Provide the (x, y) coordinate of the cell's center where the given text is located.  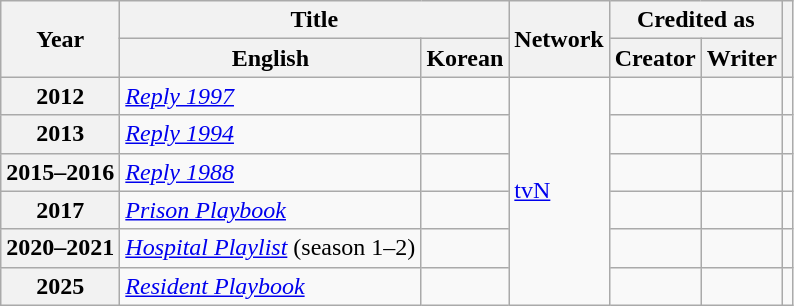
tvN (559, 191)
Resident Playbook (270, 286)
Korean (465, 58)
2025 (60, 286)
Writer (742, 58)
2020–2021 (60, 248)
Title (314, 20)
2012 (60, 96)
Creator (655, 58)
Year (60, 39)
English (270, 58)
2015–2016 (60, 172)
Network (559, 39)
Reply 1994 (270, 134)
2013 (60, 134)
Hospital Playlist (season 1–2) (270, 248)
Prison Playbook (270, 210)
Reply 1997 (270, 96)
2017 (60, 210)
Credited as (696, 20)
Reply 1988 (270, 172)
